Return (x, y) of the center of cell containing provided text 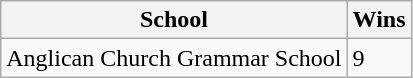
School (174, 20)
Anglican Church Grammar School (174, 58)
9 (379, 58)
Wins (379, 20)
